From the cell containing the given text, extract its center point as (x, y) coordinate. 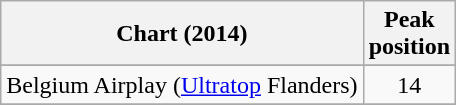
Chart (2014) (182, 34)
14 (409, 85)
Belgium Airplay (Ultratop Flanders) (182, 85)
Peakposition (409, 34)
